Locate the cell with the specified text and output its [X, Y] center coordinate. 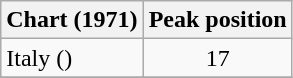
Italy () [72, 58]
Chart (1971) [72, 20]
Peak position [218, 20]
17 [218, 58]
